From the cell containing the given text, extract its center point as (X, Y) coordinate. 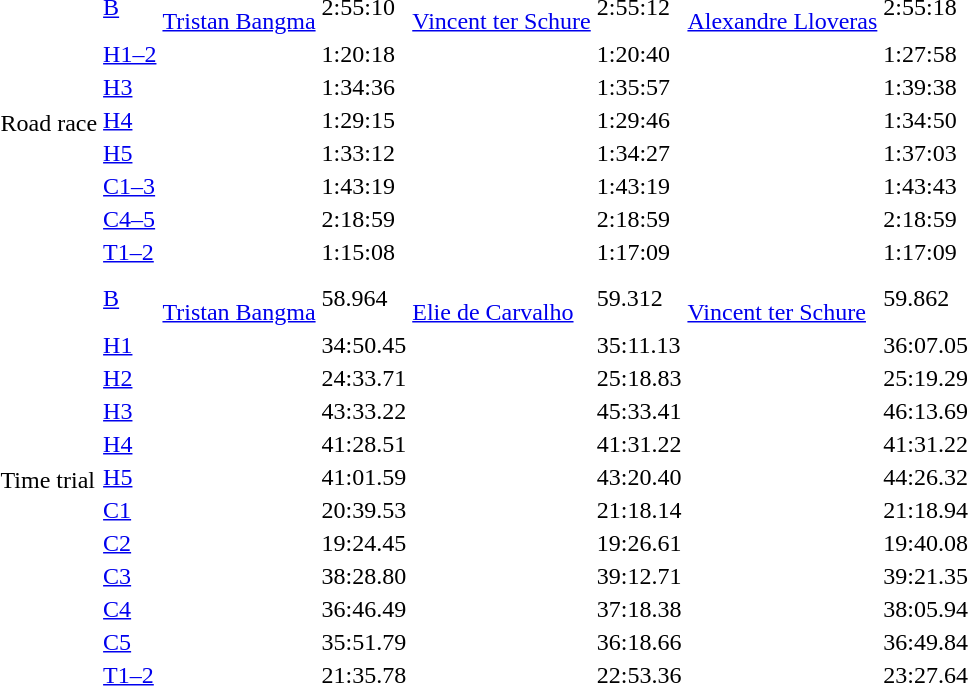
C1–3 (130, 186)
Tristan Bangma (239, 298)
19:24.45 (364, 543)
1:34:27 (639, 153)
41:31.22 (639, 444)
H1 (130, 345)
1:20:40 (639, 54)
43:33.22 (364, 411)
41:01.59 (364, 477)
C2 (130, 543)
C1 (130, 510)
37:18.38 (639, 609)
25:18.83 (639, 378)
24:33.71 (364, 378)
Elie de Carvalho (502, 298)
35:11.13 (639, 345)
C4 (130, 609)
C3 (130, 576)
C4–5 (130, 219)
H1–2 (130, 54)
19:26.61 (639, 543)
Vincent ter Schure (782, 298)
1:17:09 (639, 252)
H2 (130, 378)
1:29:46 (639, 120)
1:20:18 (364, 54)
45:33.41 (639, 411)
35:51.79 (364, 642)
20:39.53 (364, 510)
38:28.80 (364, 576)
36:18.66 (639, 642)
1:15:08 (364, 252)
34:50.45 (364, 345)
43:20.40 (639, 477)
T1–2 (130, 252)
1:29:15 (364, 120)
1:33:12 (364, 153)
21:18.14 (639, 510)
36:46.49 (364, 609)
1:35:57 (639, 87)
C5 (130, 642)
B (130, 298)
1:34:36 (364, 87)
58.964 (364, 298)
39:12.71 (639, 576)
41:28.51 (364, 444)
59.312 (639, 298)
